Return the (X, Y) coordinate for the center point of the cell that contains the specified text.  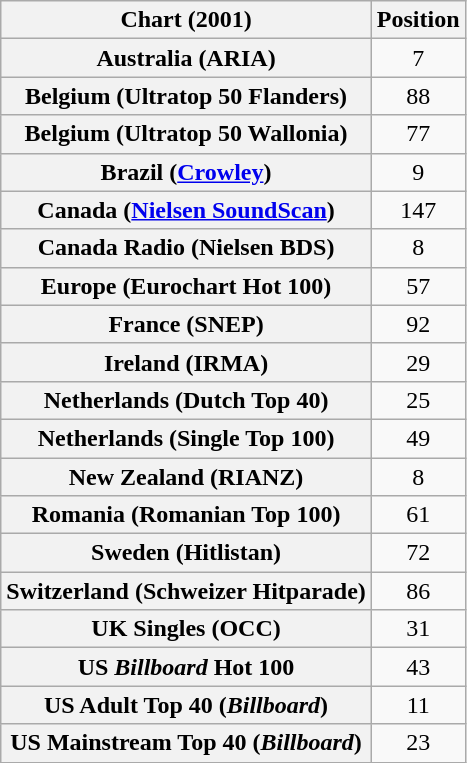
61 (418, 515)
11 (418, 705)
77 (418, 134)
Europe (Eurochart Hot 100) (186, 286)
Netherlands (Dutch Top 40) (186, 400)
Ireland (IRMA) (186, 362)
Brazil (Crowley) (186, 172)
Belgium (Ultratop 50 Wallonia) (186, 134)
UK Singles (OCC) (186, 629)
New Zealand (RIANZ) (186, 477)
43 (418, 667)
9 (418, 172)
France (SNEP) (186, 324)
US Billboard Hot 100 (186, 667)
Canada Radio (Nielsen BDS) (186, 248)
Belgium (Ultratop 50 Flanders) (186, 96)
Australia (ARIA) (186, 58)
72 (418, 553)
86 (418, 591)
23 (418, 743)
7 (418, 58)
Position (418, 20)
88 (418, 96)
57 (418, 286)
Chart (2001) (186, 20)
Switzerland (Schweizer Hitparade) (186, 591)
29 (418, 362)
US Mainstream Top 40 (Billboard) (186, 743)
49 (418, 438)
US Adult Top 40 (Billboard) (186, 705)
92 (418, 324)
147 (418, 210)
Netherlands (Single Top 100) (186, 438)
Romania (Romanian Top 100) (186, 515)
Sweden (Hitlistan) (186, 553)
Canada (Nielsen SoundScan) (186, 210)
25 (418, 400)
31 (418, 629)
